Return [x, y] of the center of cell containing provided text 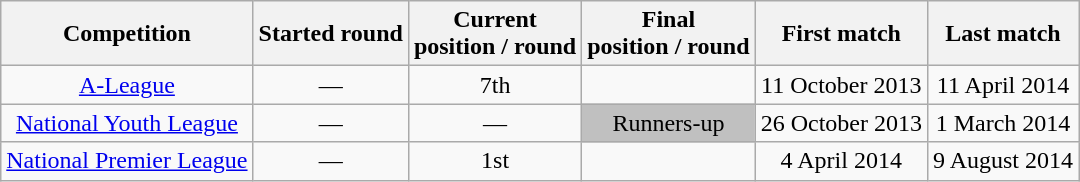
First match [841, 34]
National Youth League [127, 123]
Current position / round [494, 34]
26 October 2013 [841, 123]
Last match [1002, 34]
11 April 2014 [1002, 85]
11 October 2013 [841, 85]
National Premier League [127, 161]
7th [494, 85]
4 April 2014 [841, 161]
9 August 2014 [1002, 161]
Final position / round [668, 34]
1st [494, 161]
Runners-up [668, 123]
Competition [127, 34]
1 March 2014 [1002, 123]
A-League [127, 85]
Started round [330, 34]
